Pinpoint the cell where the given text exists, returning its [X, Y] midpoint coordinate. 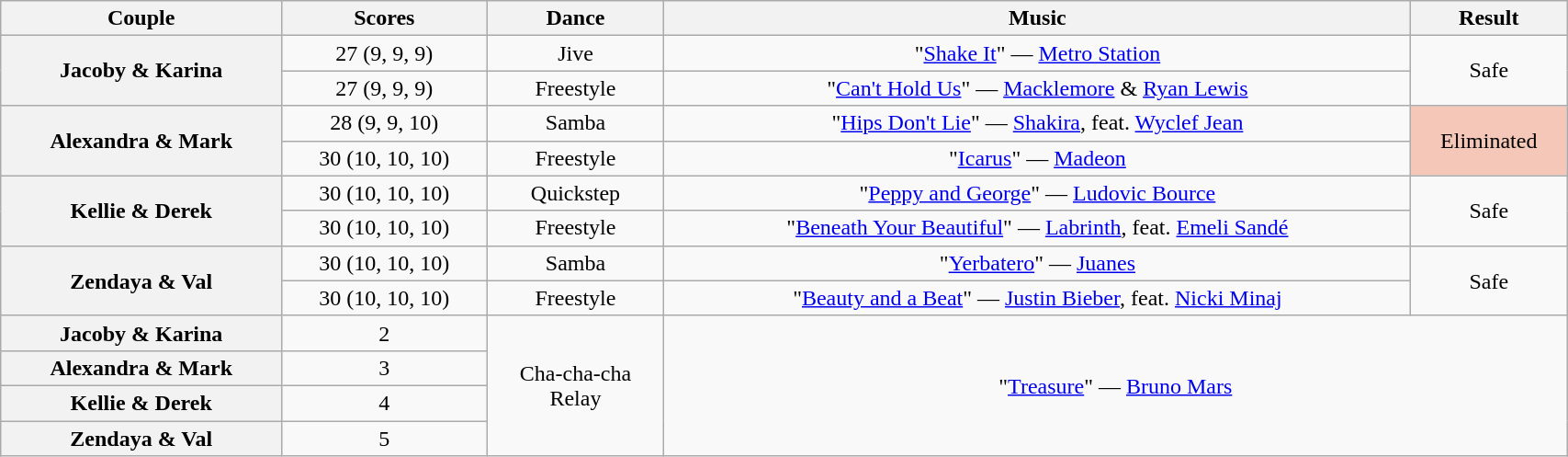
Dance [575, 18]
"Can't Hold Us" — Macklemore & Ryan Lewis [1038, 88]
2 [384, 333]
Result [1489, 18]
"Treasure" — Bruno Mars [1115, 385]
"Beauty and a Beat" — Justin Bieber, feat. Nicki Minaj [1038, 298]
28 (9, 9, 10) [384, 123]
Cha-cha-chaRelay [575, 385]
4 [384, 403]
"Shake It" — Metro Station [1038, 53]
"Yerbatero" — Juanes [1038, 263]
3 [384, 368]
Scores [384, 18]
5 [384, 439]
Music [1038, 18]
"Icarus" — Madeon [1038, 158]
Eliminated [1489, 141]
Couple [141, 18]
"Beneath Your Beautiful" — Labrinth, feat. Emeli Sandé [1038, 228]
Quickstep [575, 193]
"Peppy and George" — Ludovic Bource [1038, 193]
"Hips Don't Lie" — Shakira, feat. Wyclef Jean [1038, 123]
Jive [575, 53]
